Extract the (x, y) coordinate from the center of the cell holding the provided text.  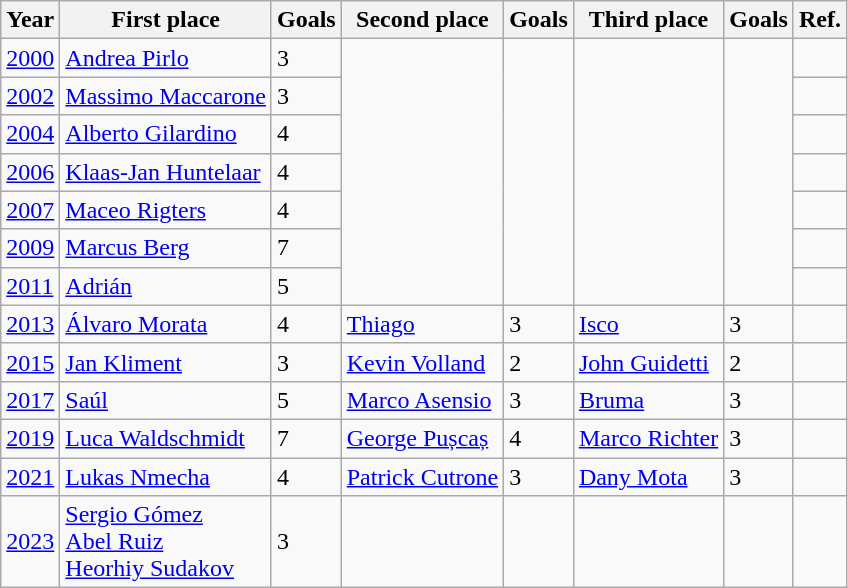
Marco Richter (648, 438)
2000 (30, 58)
Second place (422, 20)
Álvaro Morata (166, 324)
Kevin Volland (422, 362)
Ref. (820, 20)
Patrick Cutrone (422, 477)
Saúl (166, 400)
2015 (30, 362)
Luca Waldschmidt (166, 438)
Marco Asensio (422, 400)
Lukas Nmecha (166, 477)
First place (166, 20)
2002 (30, 96)
Adrián (166, 286)
2004 (30, 134)
Klaas-Jan Huntelaar (166, 172)
George Pușcaș (422, 438)
2021 (30, 477)
Third place (648, 20)
Maceo Rigters (166, 210)
Sergio Gómez Abel Ruiz Heorhiy Sudakov (166, 542)
2013 (30, 324)
Year (30, 20)
2011 (30, 286)
John Guidetti (648, 362)
Dany Mota (648, 477)
Jan Kliment (166, 362)
2019 (30, 438)
2009 (30, 248)
Alberto Gilardino (166, 134)
Andrea Pirlo (166, 58)
2007 (30, 210)
2017 (30, 400)
2006 (30, 172)
Thiago (422, 324)
Marcus Berg (166, 248)
Massimo Maccarone (166, 96)
Bruma (648, 400)
2023 (30, 542)
Isco (648, 324)
